Extract the [x, y] coordinate from the center of the cell holding the provided text.  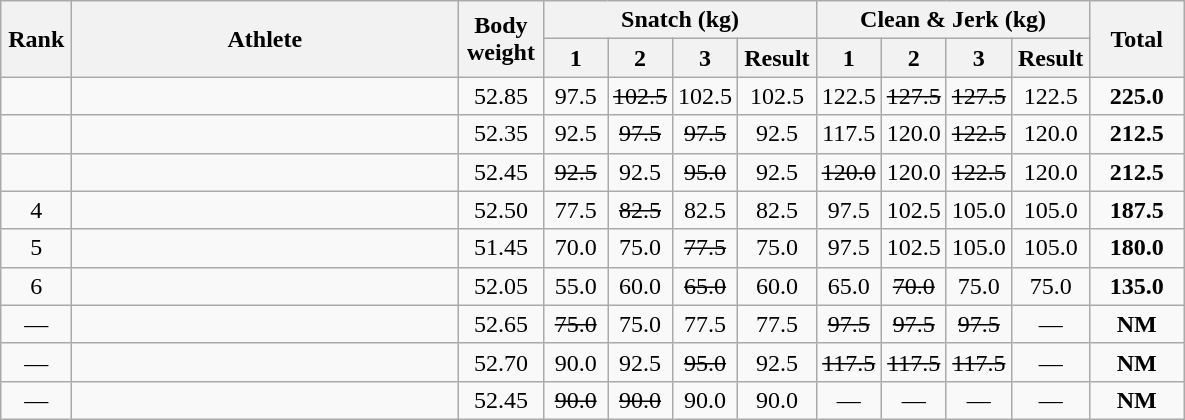
52.05 [501, 286]
6 [36, 286]
52.65 [501, 324]
Clean & Jerk (kg) [953, 20]
Rank [36, 39]
Snatch (kg) [680, 20]
Athlete [265, 39]
55.0 [576, 286]
225.0 [1137, 96]
52.85 [501, 96]
52.50 [501, 210]
52.70 [501, 362]
180.0 [1137, 248]
135.0 [1137, 286]
Body weight [501, 39]
5 [36, 248]
Total [1137, 39]
52.35 [501, 134]
51.45 [501, 248]
4 [36, 210]
187.5 [1137, 210]
